For the text-containing cell, return its midpoint in [X, Y] coordinate format. 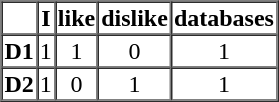
I [46, 18]
like [76, 18]
D2 [20, 84]
D1 [20, 50]
dislike [134, 18]
databases [224, 18]
